Determine the (X, Y) coordinate at the center of the cell enclosing the given text.  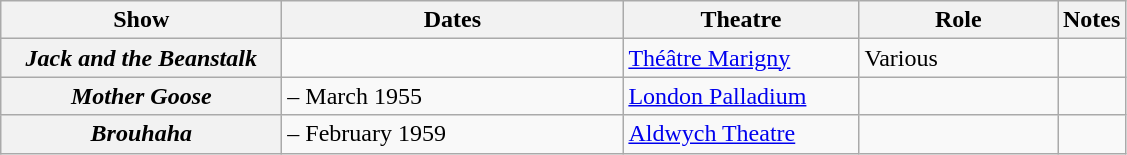
– February 1959 (452, 134)
Mother Goose (142, 96)
Dates (452, 20)
Aldwych Theatre (741, 134)
Brouhaha (142, 134)
Various (958, 58)
Jack and the Beanstalk (142, 58)
Théâtre Marigny (741, 58)
– March 1955 (452, 96)
Show (142, 20)
Notes (1092, 20)
London Palladium (741, 96)
Role (958, 20)
Theatre (741, 20)
